Output the (X, Y) coordinate of the center of the cell containing the given text.  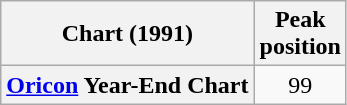
Oricon Year-End Chart (128, 85)
Peakposition (300, 34)
99 (300, 85)
Chart (1991) (128, 34)
